Pinpoint the cell where the given text exists, returning its [x, y] midpoint coordinate. 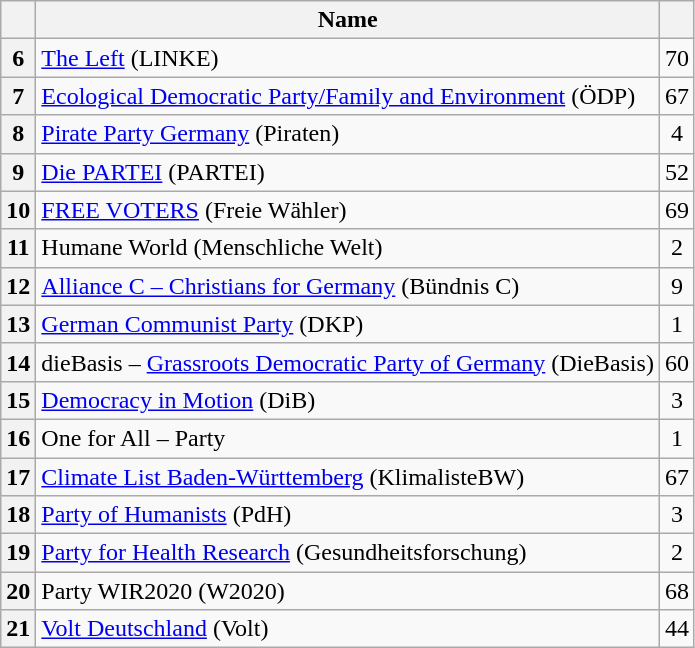
4 [676, 134]
One for All – Party [348, 438]
69 [676, 210]
Party WIR2020 (W2020) [348, 591]
8 [18, 134]
68 [676, 591]
16 [18, 438]
Democracy in Motion (DiB) [348, 400]
44 [676, 629]
15 [18, 400]
Alliance C – Christians for Germany (Bündnis C) [348, 286]
Humane World (Menschliche Welt) [348, 248]
10 [18, 210]
Ecological Democratic Party/Family and Environment (ÖDP) [348, 96]
7 [18, 96]
21 [18, 629]
12 [18, 286]
dieBasis – Grassroots Democratic Party of Germany (DieBasis) [348, 362]
Party of Humanists (PdH) [348, 515]
German Communist Party (DKP) [348, 324]
18 [18, 515]
70 [676, 58]
13 [18, 324]
6 [18, 58]
Party for Health Research (Gesundheitsforschung) [348, 553]
The Left (LINKE) [348, 58]
11 [18, 248]
FREE VOTERS (Freie Wähler) [348, 210]
17 [18, 477]
Die PARTEI (PARTEI) [348, 172]
52 [676, 172]
60 [676, 362]
Pirate Party Germany (Piraten) [348, 134]
Volt Deutschland (Volt) [348, 629]
14 [18, 362]
19 [18, 553]
20 [18, 591]
Climate List Baden-Württemberg (KlimalisteBW) [348, 477]
Name [348, 20]
